Provide the [X, Y] coordinate of the cell's center where the given text is located.  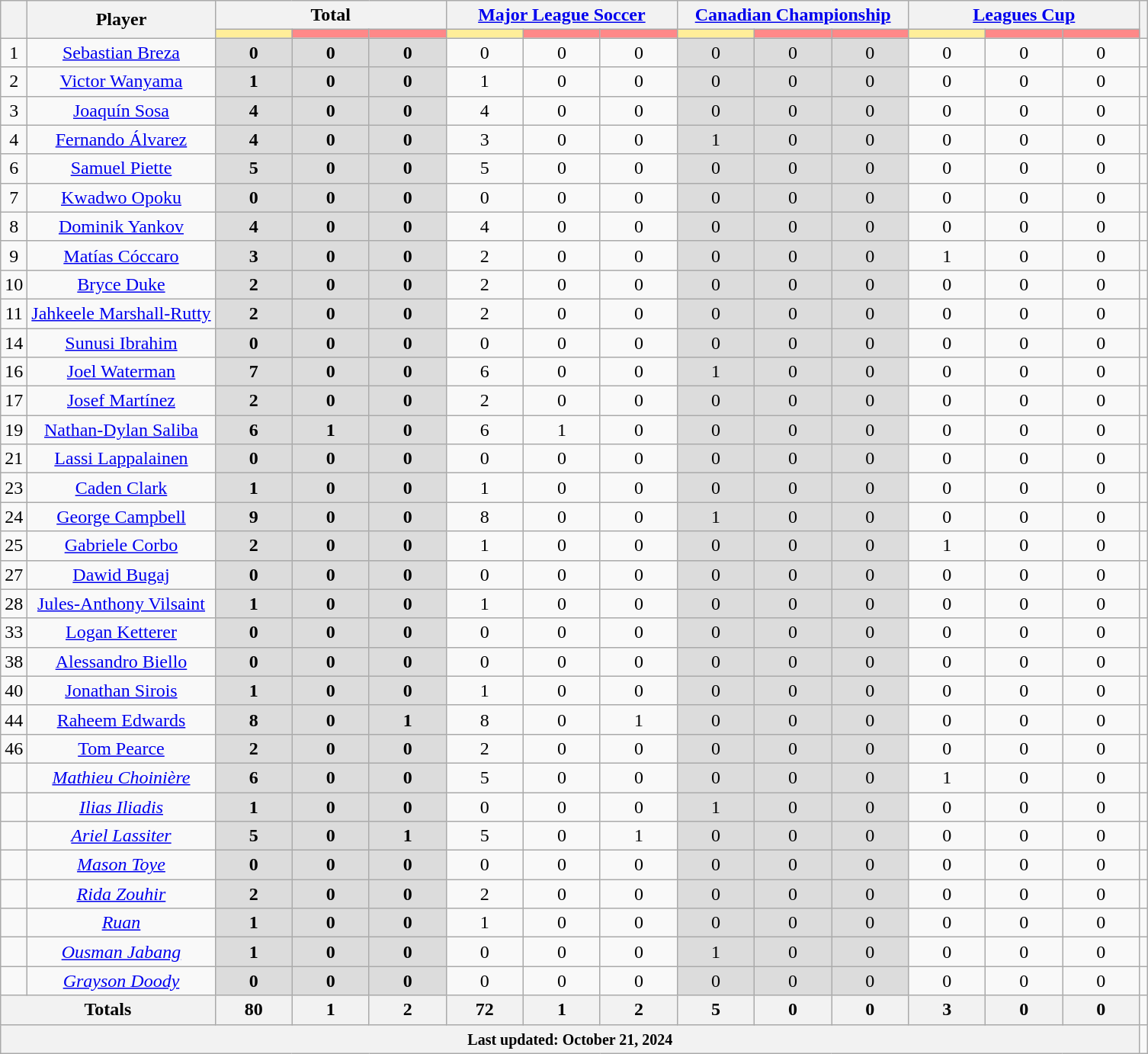
Mathieu Choinière [121, 777]
17 [14, 401]
23 [14, 488]
46 [14, 748]
Leagues Cup [1025, 15]
Caden Clark [121, 488]
Dominik Yankov [121, 226]
Kwadwo Opoku [121, 197]
Ariel Lassiter [121, 836]
George Campbell [121, 517]
Samuel Piette [121, 168]
Dawid Bugaj [121, 575]
Rida Zouhir [121, 894]
27 [14, 575]
11 [14, 313]
Tom Pearce [121, 748]
Jonathan Sirois [121, 690]
21 [14, 459]
Mason Toye [121, 865]
14 [14, 342]
10 [14, 284]
Ousman Jabang [121, 952]
Ilias Iliadis [121, 807]
80 [253, 1010]
Victor Wanyama [121, 82]
38 [14, 662]
72 [485, 1010]
Ruan [121, 923]
Fernando Álvarez [121, 139]
Joel Waterman [121, 372]
Jahkeele Marshall-Rutty [121, 313]
Totals [108, 1010]
Gabriele Corbo [121, 546]
24 [14, 517]
Canadian Championship [793, 15]
19 [14, 430]
Last updated: October 21, 2024 [570, 1039]
Josef Martínez [121, 401]
Grayson Doody [121, 981]
Sunusi Ibrahim [121, 342]
Raheem Edwards [121, 719]
Logan Ketterer [121, 633]
Sebastian Breza [121, 53]
44 [14, 719]
40 [14, 690]
Total [331, 15]
Joaquín Sosa [121, 111]
Bryce Duke [121, 284]
Player [121, 20]
Jules-Anthony Vilsaint [121, 604]
33 [14, 633]
16 [14, 372]
Lassi Lappalainen [121, 459]
Major League Soccer [561, 15]
Matías Cóccaro [121, 255]
Alessandro Biello [121, 662]
25 [14, 546]
Nathan-Dylan Saliba [121, 430]
28 [14, 604]
